Provide the [X, Y] coordinate of the cell's center where the given text is located.  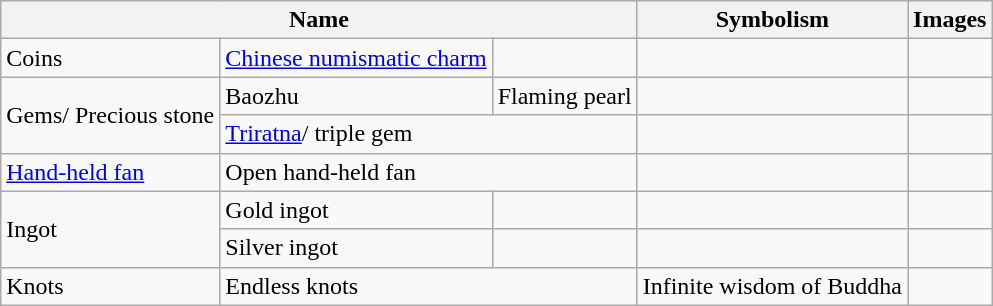
Gold ingot [356, 210]
Chinese numismatic charm [356, 58]
Knots [110, 286]
Images [950, 20]
Endless knots [428, 286]
Coins [110, 58]
Ingot [110, 229]
Open hand-held fan [428, 172]
Hand-held fan [110, 172]
Infinite wisdom of Buddha [772, 286]
Symbolism [772, 20]
Flaming pearl [564, 96]
Triratna/ triple gem [428, 134]
Gems/ Precious stone [110, 115]
Name [319, 20]
Silver ingot [356, 248]
Baozhu [356, 96]
